Output the (x, y) coordinate of the center of the cell containing the given text.  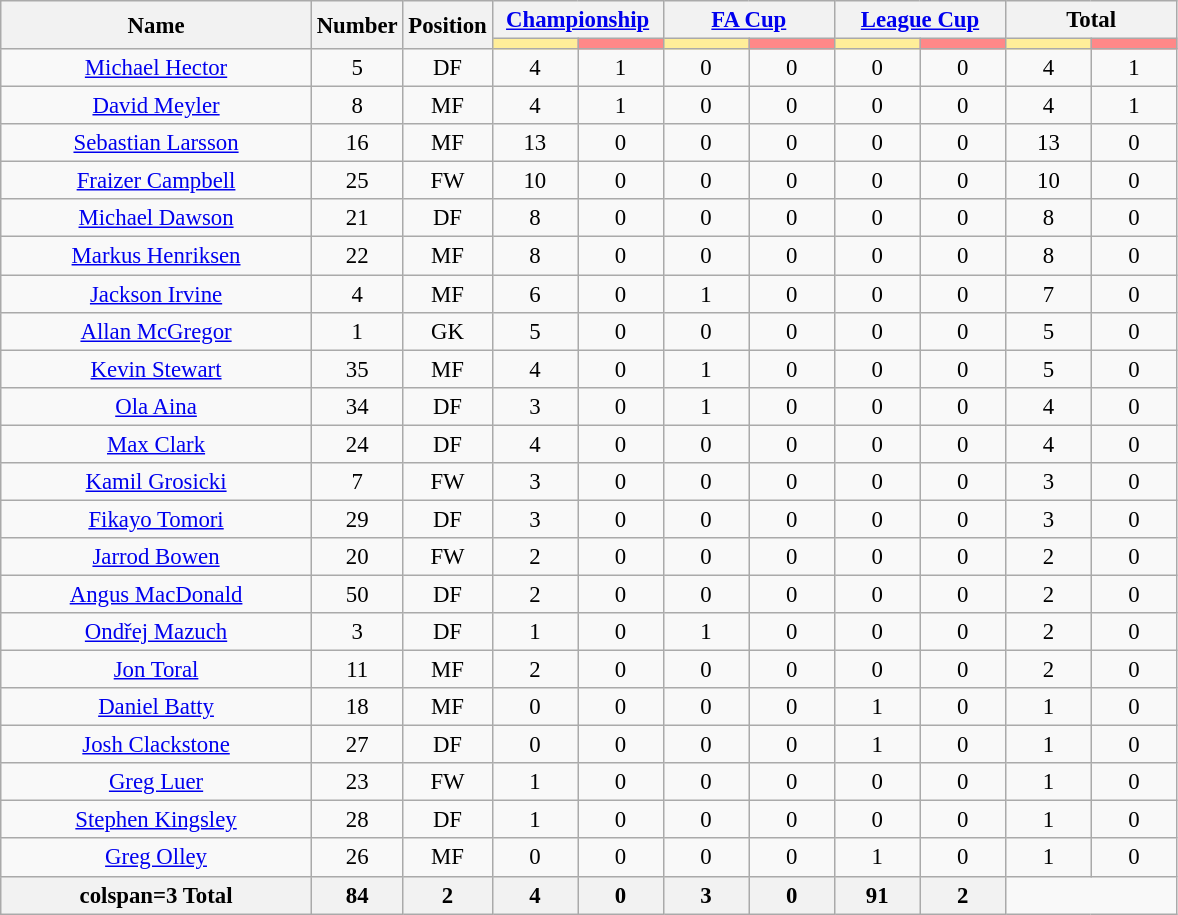
11 (357, 670)
27 (357, 745)
FA Cup (748, 20)
Ondřej Mazuch (156, 632)
35 (357, 369)
Greg Olley (156, 858)
Stephen Kingsley (156, 820)
16 (357, 143)
Kevin Stewart (156, 369)
24 (357, 444)
23 (357, 782)
Ola Aina (156, 406)
20 (357, 557)
84 (357, 895)
Jackson Irvine (156, 294)
Michael Hector (156, 68)
Fikayo Tomori (156, 519)
Daniel Batty (156, 707)
Markus Henriksen (156, 256)
League Cup (920, 20)
colspan=3 Total (156, 895)
26 (357, 858)
91 (877, 895)
Jarrod Bowen (156, 557)
Jon Toral (156, 670)
25 (357, 181)
21 (357, 219)
Number (357, 25)
18 (357, 707)
Name (156, 25)
Championship (578, 20)
29 (357, 519)
50 (357, 594)
Fraizer Campbell (156, 181)
Sebastian Larsson (156, 143)
Josh Clackstone (156, 745)
Michael Dawson (156, 219)
David Meyler (156, 106)
GK (448, 331)
Angus MacDonald (156, 594)
Kamil Grosicki (156, 482)
Total (1092, 20)
34 (357, 406)
Greg Luer (156, 782)
6 (535, 294)
Position (448, 25)
Max Clark (156, 444)
22 (357, 256)
28 (357, 820)
Allan McGregor (156, 331)
